Scan for the cell matching the given text and deliver its (X, Y) coordinate at center. 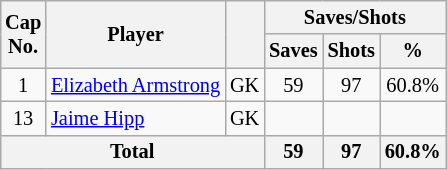
Total (132, 152)
1 (23, 85)
Saves/Shots (354, 17)
Shots (352, 51)
Jaime Hipp (136, 118)
Elizabeth Armstrong (136, 85)
Player (136, 34)
Saves (293, 51)
13 (23, 118)
CapNo. (23, 34)
% (413, 51)
